Find where the given text appears and provide that cell's center as (X, Y) coordinate. 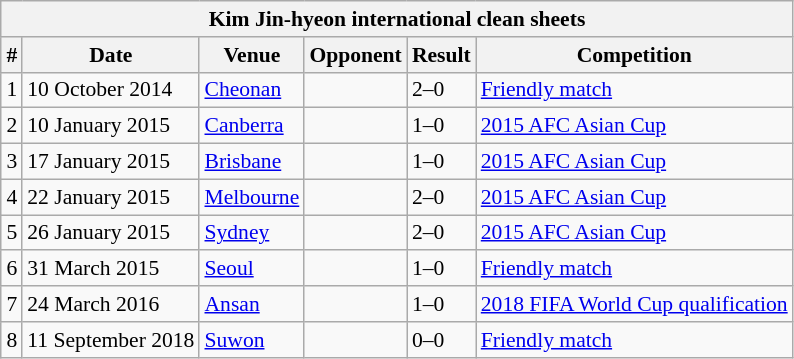
3 (12, 162)
11 September 2018 (110, 340)
24 March 2016 (110, 304)
6 (12, 269)
26 January 2015 (110, 233)
Seoul (252, 269)
Brisbane (252, 162)
Result (442, 55)
Canberra (252, 126)
1 (12, 90)
8 (12, 340)
2018 FIFA World Cup qualification (634, 304)
22 January 2015 (110, 197)
Cheonan (252, 90)
Kim Jin-hyeon international clean sheets (396, 19)
Sydney (252, 233)
5 (12, 233)
0–0 (442, 340)
7 (12, 304)
Date (110, 55)
2 (12, 126)
Melbourne (252, 197)
17 January 2015 (110, 162)
Suwon (252, 340)
10 January 2015 (110, 126)
Ansan (252, 304)
10 October 2014 (110, 90)
Opponent (356, 55)
Competition (634, 55)
# (12, 55)
31 March 2015 (110, 269)
Venue (252, 55)
4 (12, 197)
